Find where the given text appears and provide that cell's center as (X, Y) coordinate. 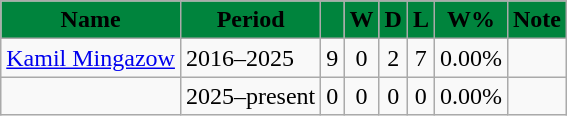
Period (250, 20)
2 (393, 58)
W% (470, 20)
L (420, 20)
Kamil Mingazow (91, 58)
2025–present (250, 96)
Note (536, 20)
2016–2025 (250, 58)
7 (420, 58)
W (362, 20)
9 (332, 58)
D (393, 20)
Name (91, 20)
